Search for the cell housing the specified text and yield its [X, Y] center coordinate. 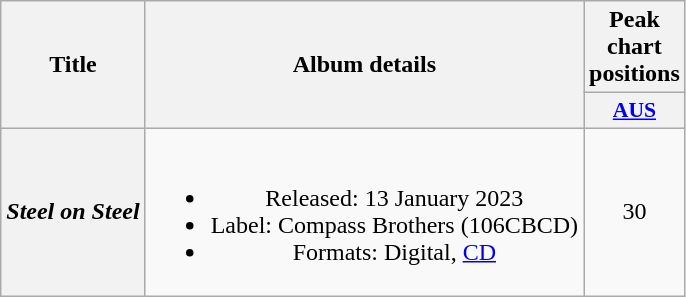
30 [635, 212]
Steel on Steel [73, 212]
Peak chart positions [635, 47]
Released: 13 January 2023Label: Compass Brothers (106CBCD)Formats: Digital, CD [364, 212]
Album details [364, 65]
AUS [635, 111]
Title [73, 65]
